Scan for the cell matching the given text and deliver its [x, y] coordinate at center. 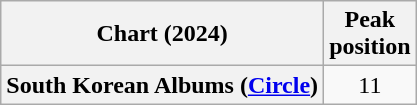
South Korean Albums (Circle) [162, 85]
Peakposition [370, 34]
11 [370, 85]
Chart (2024) [162, 34]
